Search for the cell housing the specified text and yield its [x, y] center coordinate. 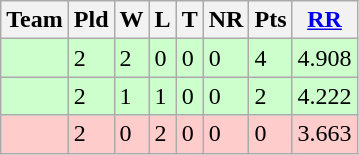
3.663 [324, 134]
4 [270, 58]
Pld [91, 20]
T [190, 20]
4.908 [324, 58]
W [132, 20]
Team [35, 20]
4.222 [324, 96]
L [162, 20]
NR [226, 20]
Pts [270, 20]
RR [324, 20]
